Find where the given text appears and provide that cell's center as (X, Y) coordinate. 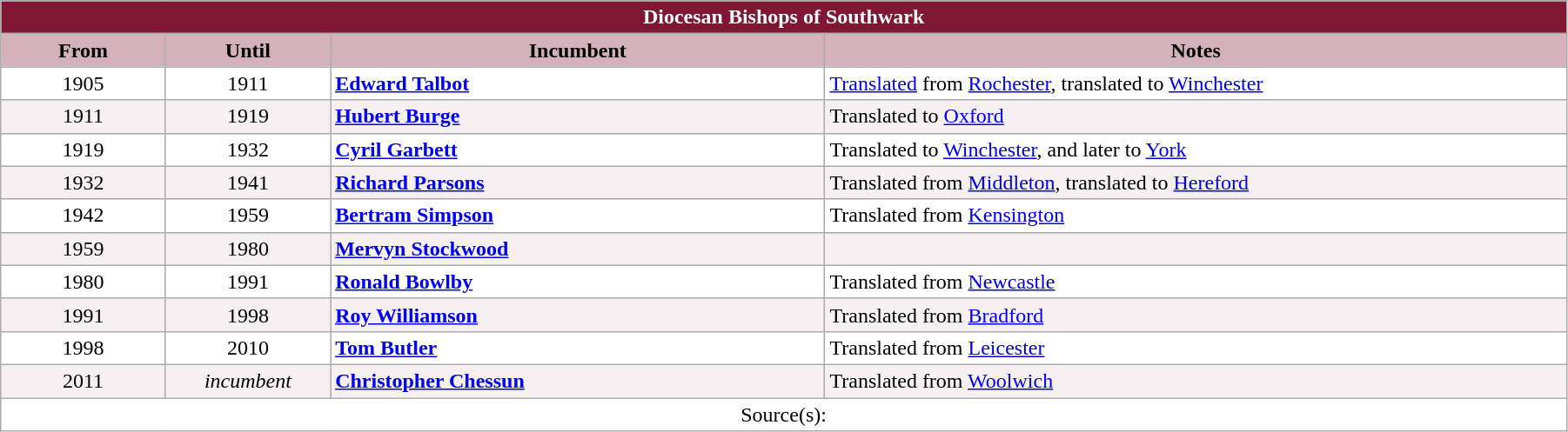
1941 (247, 183)
Translated from Rochester, translated to Winchester (1196, 83)
Translated from Kensington (1196, 216)
Translated from Newcastle (1196, 282)
Translated to Oxford (1196, 116)
Diocesan Bishops of Southwark (784, 17)
Mervyn Stockwood (578, 249)
1942 (84, 216)
Richard Parsons (578, 183)
Notes (1196, 50)
incumbent (247, 381)
Hubert Burge (578, 116)
Ronald Bowlby (578, 282)
Translated from Leicester (1196, 348)
Tom Butler (578, 348)
Translated to Winchester, and later to York (1196, 150)
Until (247, 50)
Bertram Simpson (578, 216)
Incumbent (578, 50)
Edward Talbot (578, 83)
Translated from Middleton, translated to Hereford (1196, 183)
2011 (84, 381)
Christopher Chessun (578, 381)
2010 (247, 348)
Source(s): (784, 415)
1905 (84, 83)
Cyril Garbett (578, 150)
From (84, 50)
Roy Williamson (578, 315)
Translated from Bradford (1196, 315)
Translated from Woolwich (1196, 381)
